Detect which cell encompasses the target text, then output its [X, Y] center coordinate. 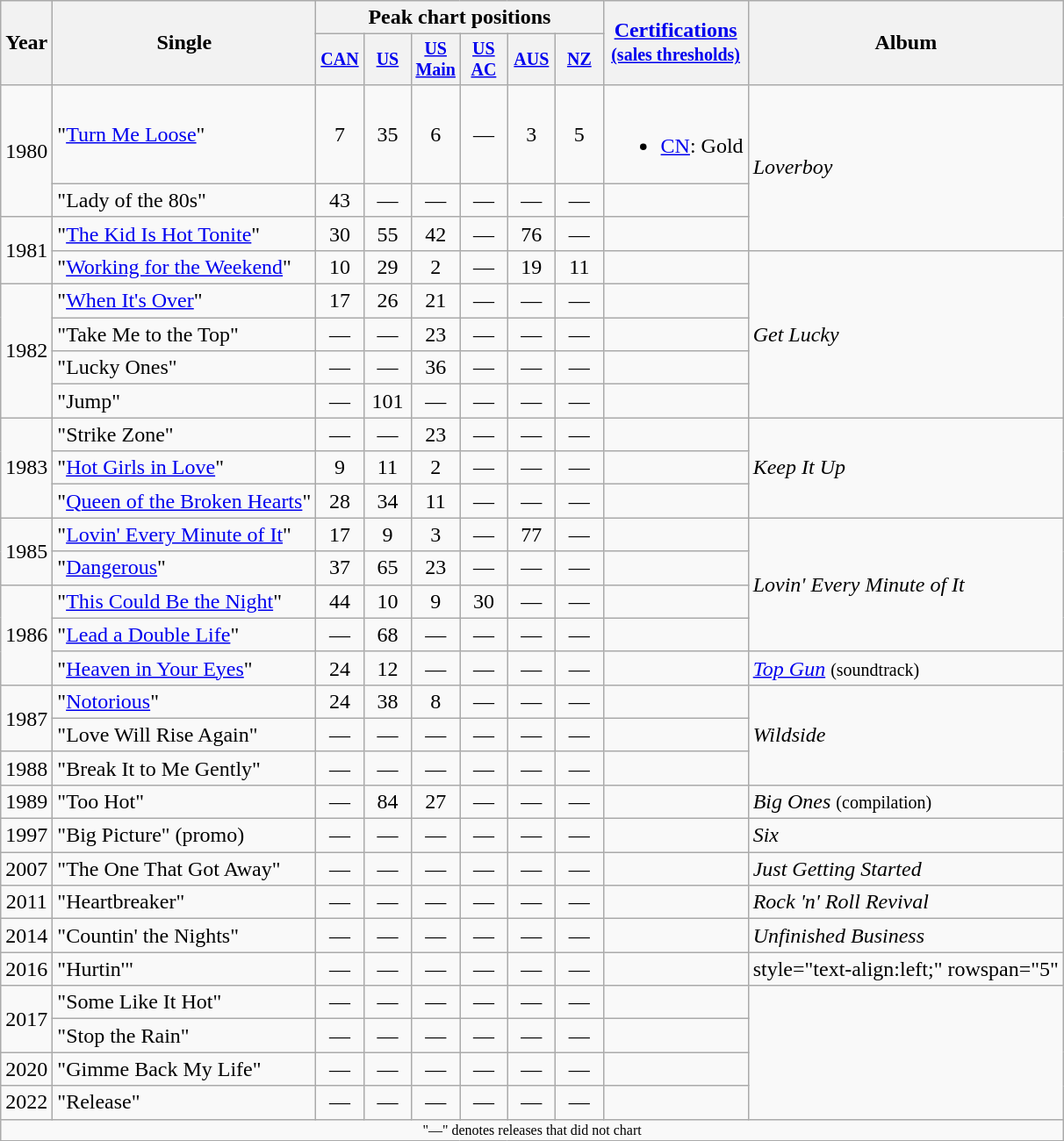
Get Lucky [906, 334]
"The Kid Is Hot Tonite" [184, 233]
42 [435, 233]
1985 [26, 551]
1997 [26, 836]
"Heartbreaker" [184, 902]
38 [387, 701]
"Stop the Rain" [184, 1036]
"Some Like It Hot" [184, 1002]
Top Gun (soundtrack) [906, 668]
"Hurtin'" [184, 969]
CN: Gold [676, 133]
"Turn Me Loose" [184, 133]
Album [906, 43]
US Main [435, 60]
1987 [26, 718]
43 [340, 200]
28 [340, 501]
"Gimme Back My Life" [184, 1069]
"Jump" [184, 401]
"Release" [184, 1102]
77 [531, 535]
2020 [26, 1069]
"Working for the Weekend" [184, 267]
2014 [26, 936]
"The One That Got Away" [184, 869]
1982 [26, 351]
Rock 'n' Roll Revival [906, 902]
8 [435, 701]
68 [387, 635]
6 [435, 133]
36 [435, 368]
"Heaven in Your Eyes" [184, 668]
65 [387, 568]
NZ [579, 60]
"Notorious" [184, 701]
"Love Will Rise Again" [184, 735]
1986 [26, 635]
Year [26, 43]
"This Could Be the Night" [184, 601]
1989 [26, 801]
US AC [484, 60]
2016 [26, 969]
Loverboy [906, 167]
2022 [26, 1102]
"Break It to Me Gently" [184, 768]
"Hot Girls in Love" [184, 468]
76 [531, 233]
21 [435, 301]
5 [579, 133]
2011 [26, 902]
style="text-align:left;" rowspan="5" [906, 969]
12 [387, 668]
Wildside [906, 735]
2007 [26, 869]
Keep It Up [906, 468]
Peak chart positions [460, 18]
26 [387, 301]
"Strike Zone" [184, 434]
"Take Me to the Top" [184, 334]
"Countin' the Nights" [184, 936]
34 [387, 501]
"Too Hot" [184, 801]
Certifications(sales thresholds) [676, 43]
"—" denotes releases that did not chart [532, 1130]
19 [531, 267]
Just Getting Started [906, 869]
"Lady of the 80s" [184, 200]
"Lovin' Every Minute of It" [184, 535]
101 [387, 401]
27 [435, 801]
Big Ones (compilation) [906, 801]
"Lead a Double Life" [184, 635]
1983 [26, 468]
Single [184, 43]
84 [387, 801]
CAN [340, 60]
55 [387, 233]
"Dangerous" [184, 568]
Lovin' Every Minute of It [906, 585]
"Big Picture" (promo) [184, 836]
7 [340, 133]
"Queen of the Broken Hearts" [184, 501]
"When It's Over" [184, 301]
1981 [26, 250]
37 [340, 568]
"Lucky Ones" [184, 368]
Unfinished Business [906, 936]
1988 [26, 768]
Six [906, 836]
2017 [26, 1019]
35 [387, 133]
44 [340, 601]
US [387, 60]
1980 [26, 151]
29 [387, 267]
AUS [531, 60]
